Pinpoint the cell where the given text exists, returning its [X, Y] midpoint coordinate. 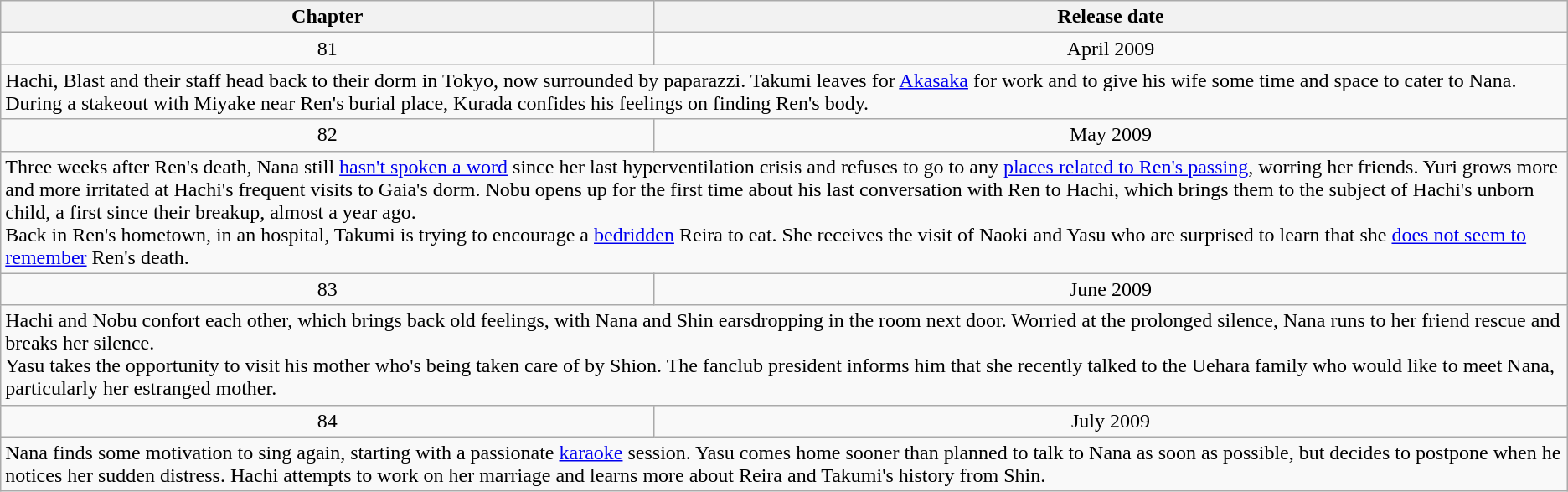
May 2009 [1111, 135]
81 [328, 49]
April 2009 [1111, 49]
84 [328, 421]
Release date [1111, 17]
82 [328, 135]
83 [328, 289]
Chapter [328, 17]
July 2009 [1111, 421]
June 2009 [1111, 289]
